Pinpoint the cell where the given text exists, returning its [X, Y] midpoint coordinate. 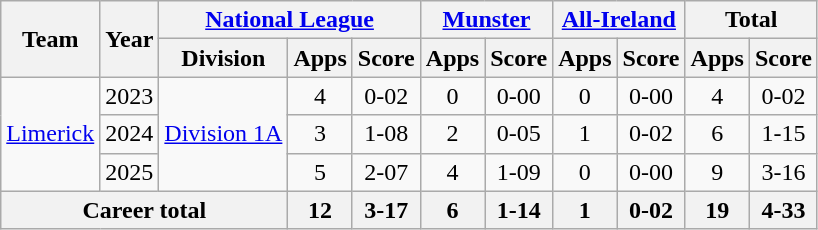
All-Ireland [619, 20]
2025 [130, 172]
5 [320, 172]
3 [320, 134]
1-09 [519, 172]
19 [717, 210]
Total [751, 20]
2024 [130, 134]
0-05 [519, 134]
1-08 [386, 134]
1-14 [519, 210]
Team [50, 39]
Limerick [50, 134]
1-15 [783, 134]
Munster [486, 20]
12 [320, 210]
Career total [144, 210]
2 [452, 134]
Division 1A [224, 134]
Year [130, 39]
National League [290, 20]
2023 [130, 96]
2-07 [386, 172]
4-33 [783, 210]
3-16 [783, 172]
Division [224, 58]
9 [717, 172]
3-17 [386, 210]
